Search for the cell housing the specified text and yield its [X, Y] center coordinate. 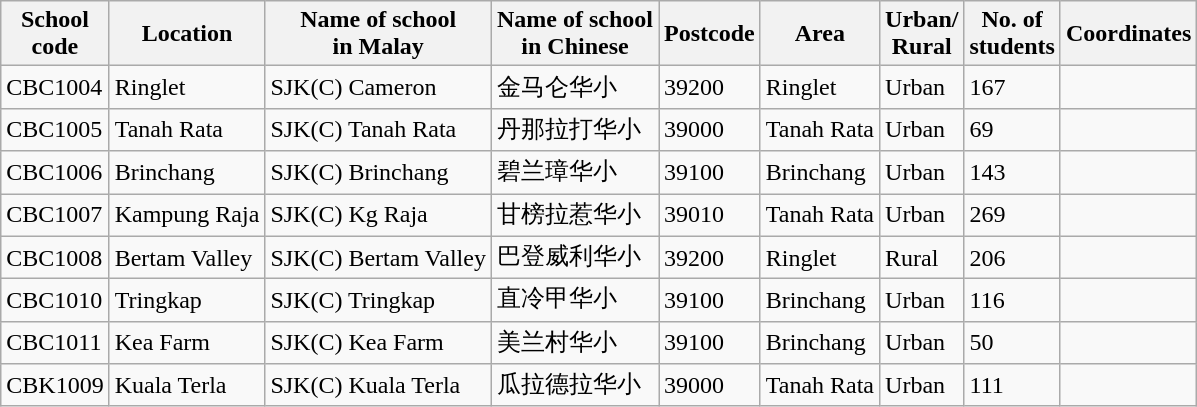
39010 [709, 216]
SJK(C) Tringkap [378, 300]
SJK(C) Bertam Valley [378, 258]
Postcode [709, 34]
CBC1011 [55, 342]
206 [1012, 258]
瓜拉德拉华小 [574, 386]
Tringkap [187, 300]
SJK(C) Kuala Terla [378, 386]
丹那拉打华小 [574, 130]
116 [1012, 300]
CBC1004 [55, 88]
美兰村华小 [574, 342]
SJK(C) Kea Farm [378, 342]
CBC1006 [55, 172]
269 [1012, 216]
Kampung Raja [187, 216]
金马仑华小 [574, 88]
CBC1008 [55, 258]
SJK(C) Brinchang [378, 172]
Location [187, 34]
167 [1012, 88]
Coordinates [1128, 34]
69 [1012, 130]
50 [1012, 342]
SJK(C) Cameron [378, 88]
Name of schoolin Chinese [574, 34]
Area [820, 34]
甘榜拉惹华小 [574, 216]
直冷甲华小 [574, 300]
Kuala Terla [187, 386]
SJK(C) Kg Raja [378, 216]
CBC1007 [55, 216]
143 [1012, 172]
CBK1009 [55, 386]
Name of schoolin Malay [378, 34]
巴登威利华小 [574, 258]
Schoolcode [55, 34]
Kea Farm [187, 342]
碧兰璋华小 [574, 172]
Rural [922, 258]
Bertam Valley [187, 258]
CBC1010 [55, 300]
No. ofstudents [1012, 34]
SJK(C) Tanah Rata [378, 130]
CBC1005 [55, 130]
111 [1012, 386]
Urban/Rural [922, 34]
